Locate the cell with the specified text and output its [X, Y] center coordinate. 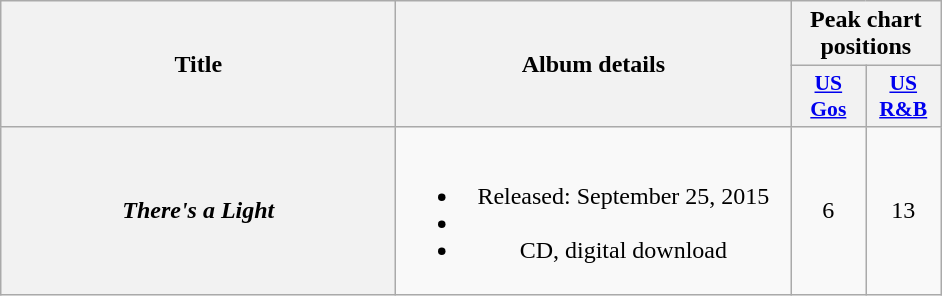
USR&B [904, 96]
USGos [828, 96]
Released: September 25, 2015CD, digital download [594, 210]
Album details [594, 64]
6 [828, 210]
There's a Light [198, 210]
13 [904, 210]
Title [198, 64]
Peak chart positions [866, 34]
